Search for the cell housing the specified text and yield its (X, Y) center coordinate. 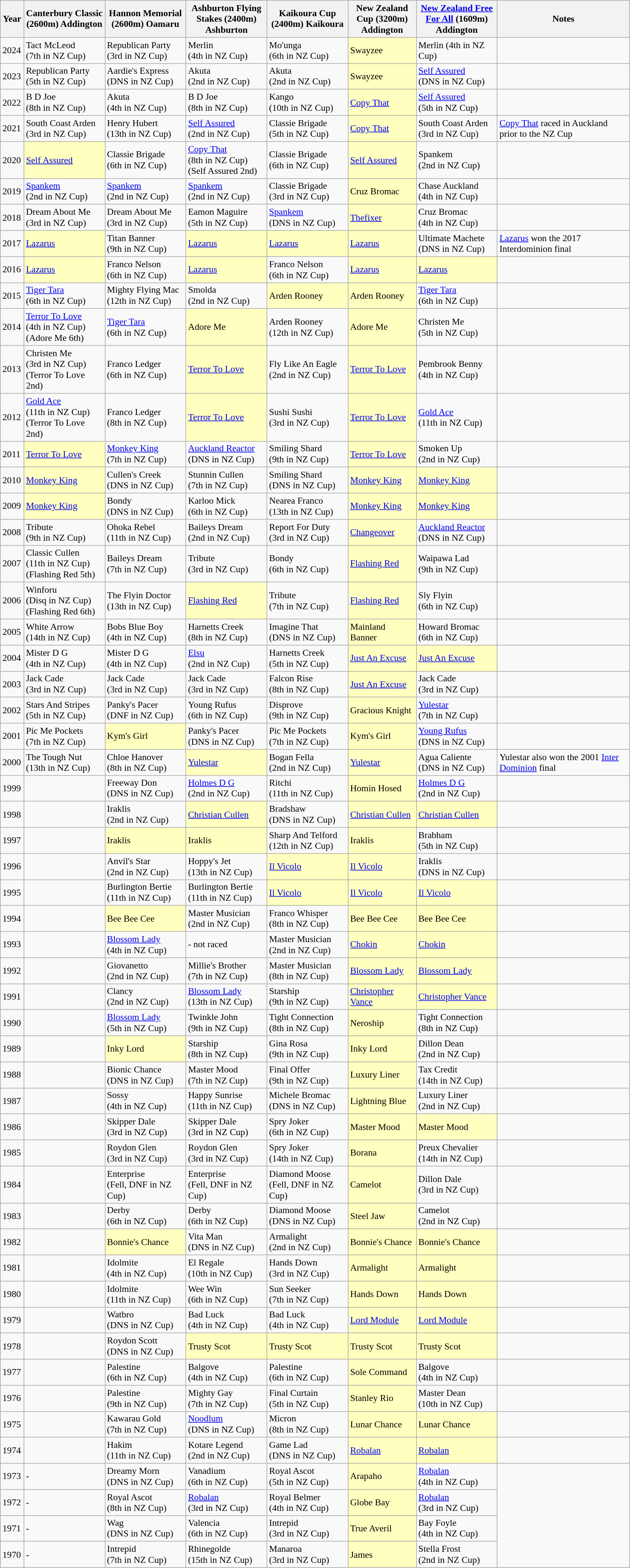
Millie's Brother (7th in NZ Cup) (226, 971)
Camelot(2nd in NZ Cup) (457, 1216)
2016 (12, 269)
Cruz Bromac (382, 192)
Cruz Bromac(4th in NZ Cup) (457, 217)
Idolmite(11th in NZ Cup) (145, 1294)
1988 (12, 1075)
Bogan Fella(2nd in NZ Cup) (307, 763)
Mighty Flying Mac (12th in NZ Cup) (145, 296)
1974 (12, 1450)
Christen Me (5th in NZ Cup) (457, 327)
Ultimate Machete (DNS in NZ Cup) (457, 244)
Christen Me (3rd in NZ Cup)(Terror To Love 2nd) (64, 369)
Young Rufus (DNS in NZ Cup) (457, 736)
Kango (10th in NZ Cup) (307, 102)
Valencia (6th in NZ Cup) (226, 1529)
Ohoka Rebel(11th in NZ Cup) (145, 533)
Giovanetto (2nd in NZ Cup) (145, 971)
1977 (12, 1372)
Yulestar also won the 2001 Inter Dominion final (564, 763)
Gold Ace (11th in NZ Cup) (457, 417)
1993 (12, 945)
Elsu(2nd in NZ Cup) (226, 658)
Ritchi(11th in NZ Cup) (307, 788)
1971 (12, 1529)
1997 (12, 840)
New Zealand Cup (3200m) Addington (382, 19)
Sharp And Telford (12th in NZ Cup) (307, 840)
Dillon Dale (3rd in NZ Cup) (457, 1185)
Borana (382, 1153)
Classie Brigade(6th in NZ Cup) (307, 160)
Idolmite(4th in NZ Cup) (145, 1268)
Copy That raced in Auckland prior to the NZ Cup (564, 129)
Sun Seeker(7th in NZ Cup) (307, 1294)
2000 (12, 763)
Robalan(4th in NZ Cup) (457, 1477)
Tight Connection(8th in NZ Cup) (457, 1023)
Classic Cullen (11th in NZ Cup)(Flashing Red 5th) (64, 564)
Blossom Lady(5th in NZ Cup) (145, 1023)
Royal Belmer (4th in NZ Cup) (307, 1502)
Palestine(9th in NZ Cup) (145, 1398)
1979 (12, 1320)
Derby (6th in NZ Cup) (226, 1216)
Titan Banner (9th in NZ Cup) (145, 244)
Mister D G (4th in NZ Cup) (145, 658)
Mo'unga(6th in NZ Cup) (307, 50)
Blossom Lady(4th in NZ Cup) (145, 945)
Classie Brigade (3rd in NZ Cup) (307, 192)
White Arrow(14th in NZ Cup) (64, 632)
Ashburton Flying Stakes (2400m) Ashburton (226, 19)
Bay Foyle(4th in NZ Cup) (457, 1529)
Henry Hubert (13th in NZ Cup) (145, 129)
Final Offer (9th in NZ Cup) (307, 1075)
2009 (12, 506)
Diamond Moose (Fell, DNF in NZ Cup) (307, 1185)
Monkey King(7th in NZ Cup) (145, 454)
Globe Bay (382, 1502)
Franco Ledger (8th in NZ Cup) (145, 417)
Arapaho (382, 1477)
Harnetts Creek(5th in NZ Cup) (307, 658)
Spankem (2nd in NZ Cup) (457, 160)
Balgove (4th in NZ Cup) (457, 1372)
Blossom Lady (13th in NZ Cup) (226, 997)
Dream About Me(3rd in NZ Cup) (145, 217)
Stella Frost(2nd in NZ Cup) (457, 1554)
Disprove(9th in NZ Cup) (307, 711)
Neroship (382, 1023)
Aardie's Express(DNS in NZ Cup) (145, 77)
Vita Man (DNS in NZ Cup) (226, 1242)
Freeway Don (DNS in NZ Cup) (145, 788)
Tribute(9th in NZ Cup) (64, 533)
2017 (12, 244)
1975 (12, 1424)
1987 (12, 1101)
Gracious Knight (382, 711)
Anvil's Star (2nd in NZ Cup) (145, 867)
Franco Whisper (8th in NZ Cup) (307, 919)
Thefixer (382, 217)
2022 (12, 102)
2002 (12, 711)
Self Assured (DNS in NZ Cup) (457, 77)
Starship(8th in NZ Cup) (226, 1049)
Copy That (8th in NZ Cup)(Self Assured 2nd) (226, 160)
Yulestar(7th in NZ Cup) (457, 711)
Howard Bromac(6th in NZ Cup) (457, 632)
Roydon Glen(3rd in NZ Cup) (145, 1153)
Imagine That (DNS in NZ Cup) (307, 632)
Starship (9th in NZ Cup) (307, 997)
Sushi Sushi (3rd in NZ Cup) (307, 417)
2015 (12, 296)
2024 (12, 50)
2011 (12, 454)
The Tough Nut(13th in NZ Cup) (64, 763)
Republican Party(3rd in NZ Cup) (145, 50)
Sly Flyin(6th in NZ Cup) (457, 601)
James (382, 1554)
Mighty Gay(7th in NZ Cup) (226, 1398)
2001 (12, 736)
2006 (12, 601)
Pembrook Benny (4th in NZ Cup) (457, 369)
Kotare Legend (2nd in NZ Cup) (226, 1450)
Dillon Dean(2nd in NZ Cup) (457, 1049)
Panky's Pacer(DNS in NZ Cup) (226, 736)
Final Curtain (5th in NZ Cup) (307, 1398)
Game Lad(DNS in NZ Cup) (307, 1450)
Terror To Love (4th in NZ Cup)(Adore Me 6th) (64, 327)
1991 (12, 997)
Mainland Banner (382, 632)
2012 (12, 417)
Spankem (DNS in NZ Cup) (307, 217)
Smiling Shard(9th in NZ Cup) (307, 454)
Changeover (382, 533)
2004 (12, 658)
Year (12, 19)
2008 (12, 533)
Self Assured (5th in NZ Cup) (457, 102)
Karloo Mick(6th in NZ Cup) (226, 506)
Tight Connection (8th in NZ Cup) (307, 1023)
Young Rufus (6th in NZ Cup) (226, 711)
Manaroa (3rd in NZ Cup) (307, 1554)
Noodlum (DNS in NZ Cup) (226, 1424)
Preux Chevalier(14th in NZ Cup) (457, 1153)
Derby(6th in NZ Cup) (145, 1216)
Smoken Up (2nd in NZ Cup) (457, 454)
Watbro(DNS in NZ Cup) (145, 1320)
1999 (12, 788)
Master Musician(8th in NZ Cup) (307, 971)
2019 (12, 192)
Brabham (5th in NZ Cup) (457, 840)
1992 (12, 971)
Luxury Liner(2nd in NZ Cup) (457, 1101)
Baileys Dream (2nd in NZ Cup) (226, 533)
1976 (12, 1398)
Intrepid (3rd in NZ Cup) (307, 1529)
Report For Duty(3rd in NZ Cup) (307, 533)
1994 (12, 919)
2005 (12, 632)
Iraklis (2nd in NZ Cup) (145, 815)
Stars And Stripes(5th in NZ Cup) (64, 711)
Roydon Scott(DNS in NZ Cup) (145, 1346)
2007 (12, 564)
New Zealand Free For All (1609m) Addington (457, 19)
2013 (12, 369)
Hannon Memorial (2600m) Oamaru (145, 19)
Stanley Rio (382, 1398)
Gold Ace (11th in NZ Cup)(Terror To Love 2nd) (64, 417)
Balgove(4th in NZ Cup) (226, 1372)
Fly Like An Eagle(2nd in NZ Cup) (307, 369)
Stunnin Cullen (7th in NZ Cup) (226, 481)
Tax Credit(14th in NZ Cup) (457, 1075)
Akuta (4th in NZ Cup) (145, 102)
Bionic Chance(DNS in NZ Cup) (145, 1075)
Tribute(3rd in NZ Cup) (226, 564)
Michele Bromac(DNS in NZ Cup) (307, 1101)
Clancy(2nd in NZ Cup) (145, 997)
Notes (564, 19)
Hands Down(3rd in NZ Cup) (307, 1268)
1981 (12, 1268)
1986 (12, 1127)
Iraklis (DNS in NZ Cup) (457, 867)
South Coast Arden(3rd in NZ Cup) (457, 129)
Tribute(7th in NZ Cup) (307, 601)
B D Joe(8th in NZ Cup) (226, 102)
Waipawa Lad (9th in NZ Cup) (457, 564)
Franco Nelson(6th in NZ Cup) (307, 269)
1996 (12, 867)
1998 (12, 815)
Diamond Moose (DNS in NZ Cup) (307, 1216)
Arden Rooney (12th in NZ Cup) (307, 327)
1985 (12, 1153)
Franco Nelson (6th in NZ Cup) (145, 269)
Republican Party (5th in NZ Cup) (64, 77)
1980 (12, 1294)
2023 (12, 77)
Auckland Reactor (DNS in NZ Cup) (226, 454)
Chloe Hanover (8th in NZ Cup) (145, 763)
True Averil (382, 1529)
Sole Command (382, 1372)
2021 (12, 129)
1983 (12, 1216)
1970 (12, 1554)
Roydon Glen (3rd in NZ Cup) (226, 1153)
Bradshaw (DNS in NZ Cup) (307, 815)
The Flyin Doctor(13th in NZ Cup) (145, 601)
2014 (12, 327)
- not raced (226, 945)
Micron (8th in NZ Cup) (307, 1424)
Classie Brigade (5th in NZ Cup) (307, 129)
Luxury Liner (382, 1075)
Chase Auckland (4th in NZ Cup) (457, 192)
Sossy (4th in NZ Cup) (145, 1101)
Homin Hosed (382, 788)
Cullen's Creek (DNS in NZ Cup) (145, 481)
Wag(DNS in NZ Cup) (145, 1529)
Bobs Blue Boy (4th in NZ Cup) (145, 632)
Classie Brigade (6th in NZ Cup) (145, 160)
Eamon Maguire(5th in NZ Cup) (226, 217)
1995 (12, 892)
Panky's Pacer (DNF in NZ Cup) (145, 711)
2010 (12, 481)
Lazarus won the 2017 Interdominion final (564, 244)
Mister D G(4th in NZ Cup) (64, 658)
1978 (12, 1346)
Master Dean(10th in NZ Cup) (457, 1398)
Harnetts Creek(8th in NZ Cup) (226, 632)
Armalight(2nd in NZ Cup) (307, 1242)
Spry Joker(14th in NZ Cup) (307, 1153)
2020 (12, 160)
Rhinegolde(15th in NZ Cup) (226, 1554)
Smolda (2nd in NZ Cup) (226, 296)
Bondy (DNS in NZ Cup) (145, 506)
Tact McLeod(7th in NZ Cup) (64, 50)
Spry Joker (6th in NZ Cup) (307, 1127)
Baileys Dream (7th in NZ Cup) (145, 564)
El Regale (10th in NZ Cup) (226, 1268)
2018 (12, 217)
Master Mood(7th in NZ Cup) (226, 1075)
Self Assured (2nd in NZ Cup) (226, 129)
Dream About Me (3rd in NZ Cup) (64, 217)
B D Joe (8th in NZ Cup) (64, 102)
Steel Jaw (382, 1216)
Falcon Rise (8th in NZ Cup) (307, 684)
Auckland Reactor(DNS in NZ Cup) (457, 533)
Kawarau Gold (7th in NZ Cup) (145, 1424)
Kaikoura Cup (2400m) Kaikoura (307, 19)
Wee Win(6th in NZ Cup) (226, 1294)
Franco Ledger(6th in NZ Cup) (145, 369)
Bondy(6th in NZ Cup) (307, 564)
1990 (12, 1023)
Twinkle John(9th in NZ Cup) (226, 1023)
Lightning Blue (382, 1101)
Agua Caliente(DNS in NZ Cup) (457, 763)
Royal Ascot(8th in NZ Cup) (145, 1502)
Nearea Franco(13th in NZ Cup) (307, 506)
Intrepid(7th in NZ Cup) (145, 1554)
1982 (12, 1242)
1989 (12, 1049)
Gina Rosa (9th in NZ Cup) (307, 1049)
Royal Ascot (5th in NZ Cup) (307, 1477)
Happy Sunrise (11th in NZ Cup) (226, 1101)
Winforu (Disq in NZ Cup)(Flashing Red 6th) (64, 601)
Camelot (382, 1185)
Vanadium (6th in NZ Cup) (226, 1477)
Dreamy Morn (DNS in NZ Cup) (145, 1477)
Hoppy's Jet (13th in NZ Cup) (226, 867)
1973 (12, 1477)
South Coast Arden (3rd in NZ Cup) (64, 129)
Hakim(11th in NZ Cup) (145, 1450)
2003 (12, 684)
1972 (12, 1502)
Canterbury Classic (2600m) Addington (64, 19)
Smiling Shard (DNS in NZ Cup) (307, 481)
1984 (12, 1185)
